Return the (x, y) coordinate for the center point of the cell that contains the specified text.  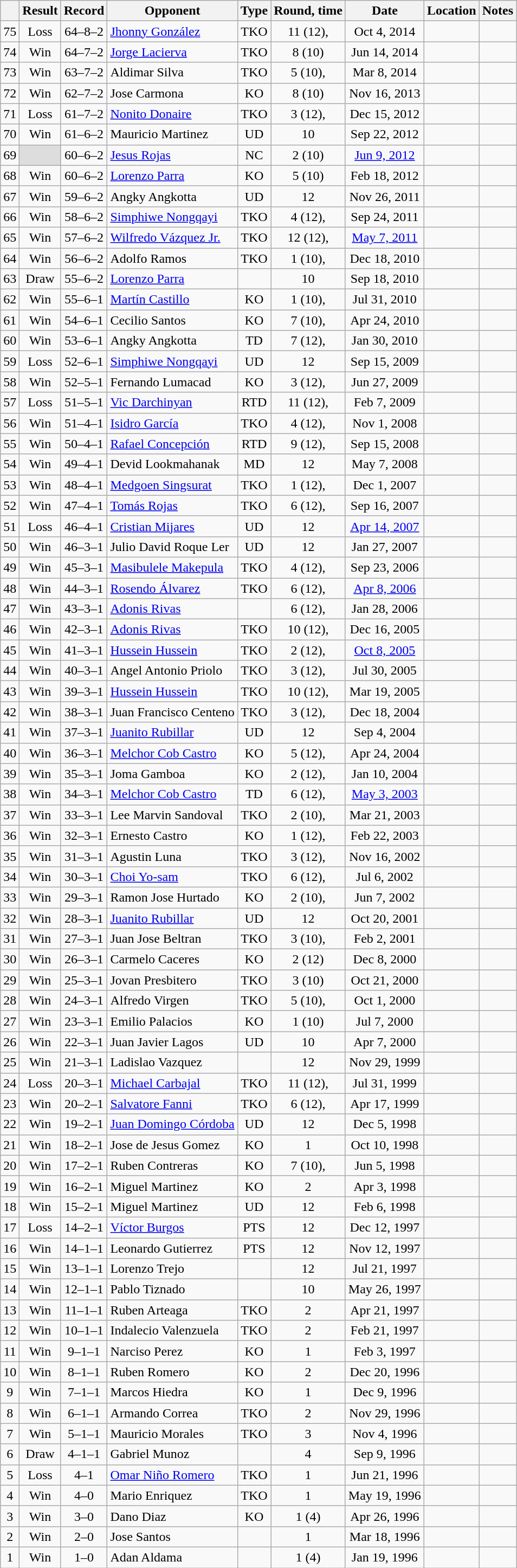
Apr 21, 1997 (385, 1310)
Dec 15, 2012 (385, 114)
11 (10, 1351)
Feb 3, 1997 (385, 1351)
Juan Francisco Centeno (172, 712)
6–1–1 (84, 1413)
Dec 20, 1996 (385, 1372)
27–3–1 (84, 939)
48 (10, 588)
Apr 17, 1999 (385, 1104)
Nov 26, 2011 (385, 196)
44 (10, 671)
7 (10, 1434)
Dec 18, 2004 (385, 712)
Angel Antonio Priolo (172, 671)
Indalecio Valenzuela (172, 1331)
55–6–2 (84, 279)
54 (10, 464)
51–5–1 (84, 403)
15 (10, 1269)
NC (254, 155)
35 (10, 856)
Nov 29, 1996 (385, 1413)
Adan Aldama (172, 1557)
Sep 23, 2006 (385, 567)
Gabriel Munoz (172, 1454)
22–3–1 (84, 1042)
26 (10, 1042)
28 (10, 1001)
Oct 4, 2014 (385, 31)
23 (10, 1104)
Jun 7, 2002 (385, 897)
May 3, 2003 (385, 794)
40 (10, 753)
45–3–1 (84, 567)
Aldimar Silva (172, 73)
9 (12), (308, 444)
34 (10, 877)
27 (10, 1021)
33 (10, 897)
75 (10, 31)
20–3–1 (84, 1083)
Jan 27, 2007 (385, 547)
Agustin Luna (172, 856)
Result (40, 11)
14–2–1 (84, 1227)
12 (12), (308, 237)
Date (385, 11)
Juan Javier Lagos (172, 1042)
Mar 8, 2014 (385, 73)
2 (10) (308, 155)
5 (12), (308, 753)
Sep 16, 2007 (385, 506)
Ladislao Vazquez (172, 1062)
17 (10, 1227)
68 (10, 176)
Jun 21, 1996 (385, 1475)
Apr 3, 1998 (385, 1186)
51 (10, 526)
Feb 21, 1997 (385, 1331)
Salvatore Fanni (172, 1104)
47–4–1 (84, 506)
59–6–2 (84, 196)
39–3–1 (84, 691)
Wilfredo Vázquez Jr. (172, 237)
Jan 28, 2006 (385, 609)
Jorge Lacierva (172, 52)
Armando Correa (172, 1413)
Dec 16, 2005 (385, 630)
10–1–1 (84, 1331)
57 (10, 403)
Oct 20, 2001 (385, 918)
Sep 24, 2011 (385, 217)
4–1 (84, 1475)
29–3–1 (84, 897)
Apr 14, 2007 (385, 526)
70 (10, 134)
3–0 (84, 1516)
Nov 16, 2002 (385, 856)
Martín Castillo (172, 300)
53 (10, 485)
Michael Carbajal (172, 1083)
May 7, 2008 (385, 464)
Nov 1, 2008 (385, 423)
62–7–2 (84, 93)
Fernando Lumacad (172, 382)
Sep 15, 2008 (385, 444)
41–3–1 (84, 650)
Choi Yo-sam (172, 877)
14–1–1 (84, 1248)
Mauricio Martinez (172, 134)
50–4–1 (84, 444)
7–1–1 (84, 1392)
Jesus Rojas (172, 155)
25–3–1 (84, 980)
18 (10, 1207)
Jul 7, 2000 (385, 1021)
47 (10, 609)
61–6–2 (84, 134)
Feb 22, 2003 (385, 835)
73 (10, 73)
3 (10), (308, 939)
52 (10, 506)
42–3–1 (84, 630)
64–8–2 (84, 31)
32 (10, 918)
20 (10, 1165)
45 (10, 650)
62 (10, 300)
52–5–1 (84, 382)
Nov 12, 1997 (385, 1248)
67 (10, 196)
Julio David Roque Ler (172, 547)
33–3–1 (84, 815)
Dec 8, 2000 (385, 960)
Omar Niño Romero (172, 1475)
Sep 4, 2004 (385, 733)
5–1–1 (84, 1434)
Dec 12, 1997 (385, 1227)
Oct 21, 2000 (385, 980)
31–3–1 (84, 856)
57–6–2 (84, 237)
May 19, 1996 (385, 1495)
Lee Marvin Sandoval (172, 815)
Jul 6, 2002 (385, 877)
24–3–1 (84, 1001)
22 (10, 1124)
63 (10, 279)
74 (10, 52)
Dec 5, 1998 (385, 1124)
Narciso Perez (172, 1351)
Ruben Romero (172, 1372)
Juan Domingo Córdoba (172, 1124)
21 (10, 1145)
9–1–1 (84, 1351)
Feb 6, 1998 (385, 1207)
20–2–1 (84, 1104)
Oct 1, 2000 (385, 1001)
Alfredo Virgen (172, 1001)
58 (10, 382)
49–4–1 (84, 464)
58–6–2 (84, 217)
Jul 31, 1999 (385, 1083)
44–3–1 (84, 588)
28–3–1 (84, 918)
64–7–2 (84, 52)
24 (10, 1083)
64 (10, 258)
34–3–1 (84, 794)
26–3–1 (84, 960)
50 (10, 547)
37 (10, 815)
Masibulele Makepula (172, 567)
39 (10, 774)
Tomás Rojas (172, 506)
Apr 26, 1996 (385, 1516)
Mar 18, 1996 (385, 1537)
59 (10, 361)
Cecilio Santos (172, 320)
8–1–1 (84, 1372)
43 (10, 691)
Feb 7, 2009 (385, 403)
Ruben Arteaga (172, 1310)
63–7–2 (84, 73)
61 (10, 320)
Juan Jose Beltran (172, 939)
5 (10, 1475)
38 (10, 794)
13–1–1 (84, 1269)
Jovan Presbitero (172, 980)
Apr 24, 2010 (385, 320)
Notes (497, 11)
Jul 30, 2005 (385, 671)
13 (10, 1310)
Mauricio Morales (172, 1434)
May 7, 2011 (385, 237)
29 (10, 980)
16 (10, 1248)
16–2–1 (84, 1186)
Jun 9, 2012 (385, 155)
49 (10, 567)
65 (10, 237)
66 (10, 217)
Emilio Palacios (172, 1021)
Ruben Contreras (172, 1165)
Dec 18, 2010 (385, 258)
Jun 14, 2014 (385, 52)
Apr 8, 2006 (385, 588)
Devid Lookmahanak (172, 464)
46–3–1 (84, 547)
Jul 21, 1997 (385, 1269)
Marcos Hiedra (172, 1392)
23–3–1 (84, 1021)
Mar 21, 2003 (385, 815)
Feb 2, 2001 (385, 939)
Nov 4, 1996 (385, 1434)
61–7–2 (84, 114)
37–3–1 (84, 733)
Mario Enriquez (172, 1495)
14 (10, 1290)
Sep 15, 2009 (385, 361)
Oct 10, 1998 (385, 1145)
7 (12), (308, 341)
56 (10, 423)
69 (10, 155)
4–1–1 (84, 1454)
Jhonny González (172, 31)
71 (10, 114)
2 (12) (308, 960)
48–4–1 (84, 485)
19 (10, 1186)
Type (254, 11)
Record (84, 11)
Jose Santos (172, 1537)
54–6–1 (84, 320)
Jun 27, 2009 (385, 382)
Jose de Jesus Gomez (172, 1145)
Jan 19, 1996 (385, 1557)
36–3–1 (84, 753)
53–6–1 (84, 341)
Feb 18, 2012 (385, 176)
Ernesto Castro (172, 835)
9 (10, 1392)
Lorenzo Trejo (172, 1269)
Ramon Jose Hurtado (172, 897)
43–3–1 (84, 609)
Pablo Tiznado (172, 1290)
46–4–1 (84, 526)
Cristian Mijares (172, 526)
46 (10, 630)
MD (254, 464)
6 (10, 1454)
21–3–1 (84, 1062)
Jan 10, 2004 (385, 774)
35–3–1 (84, 774)
Rosendo Álvarez (172, 588)
32–3–1 (84, 835)
Jul 31, 2010 (385, 300)
52–6–1 (84, 361)
42 (10, 712)
30–3–1 (84, 877)
Sep 18, 2010 (385, 279)
Mar 19, 2005 (385, 691)
Dec 9, 1996 (385, 1392)
1 (10) (308, 1021)
Jose Carmona (172, 93)
Apr 24, 2004 (385, 753)
Round, time (308, 11)
Apr 7, 2000 (385, 1042)
Dano Diaz (172, 1516)
30 (10, 960)
25 (10, 1062)
51–4–1 (84, 423)
May 26, 1997 (385, 1290)
55–6–1 (84, 300)
Joma Gamboa (172, 774)
60 (10, 341)
4–0 (84, 1495)
Sep 22, 2012 (385, 134)
5 (10) (308, 176)
72 (10, 93)
Nov 29, 1999 (385, 1062)
Oct 8, 2005 (385, 650)
31 (10, 939)
36 (10, 835)
Carmelo Caceres (172, 960)
11–1–1 (84, 1310)
38–3–1 (84, 712)
15–2–1 (84, 1207)
Isidro García (172, 423)
41 (10, 733)
18–2–1 (84, 1145)
Jan 30, 2010 (385, 341)
55 (10, 444)
40–3–1 (84, 671)
Víctor Burgos (172, 1227)
Adolfo Ramos (172, 258)
56–6–2 (84, 258)
12–1–1 (84, 1290)
2–0 (84, 1537)
8 (10, 1413)
Dec 1, 2007 (385, 485)
Medgoen Singsurat (172, 485)
Nonito Donaire (172, 114)
Opponent (172, 11)
Jun 5, 1998 (385, 1165)
3 (10) (308, 980)
Sep 9, 1996 (385, 1454)
19–2–1 (84, 1124)
Rafael Concepción (172, 444)
Nov 16, 2013 (385, 93)
Vic Darchinyan (172, 403)
1–0 (84, 1557)
Leonardo Gutierrez (172, 1248)
Location (451, 11)
17–2–1 (84, 1165)
